Pinpoint the cell where the given text exists, returning its (X, Y) midpoint coordinate. 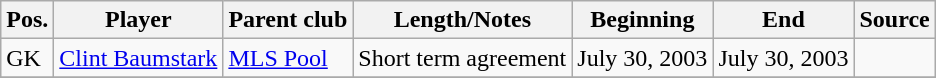
End (784, 20)
GK (28, 58)
Pos. (28, 20)
MLS Pool (288, 58)
Source (894, 20)
Length/Notes (462, 20)
Clint Baumstark (138, 58)
Parent club (288, 20)
Beginning (642, 20)
Player (138, 20)
Short term agreement (462, 58)
